Identify which cell holds the provided text, then report its (x, y) central coordinate. 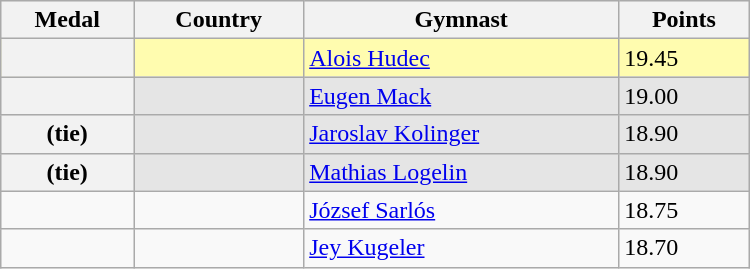
18.70 (684, 248)
Gymnast (462, 20)
19.00 (684, 96)
Jaroslav Kolinger (462, 134)
Jey Kugeler (462, 248)
Medal (68, 20)
Mathias Logelin (462, 172)
József Sarlós (462, 210)
Country (219, 20)
Points (684, 20)
19.45 (684, 58)
Alois Hudec (462, 58)
Eugen Mack (462, 96)
18.75 (684, 210)
